Return the (x, y) coordinate for the center point of the cell that contains the specified text.  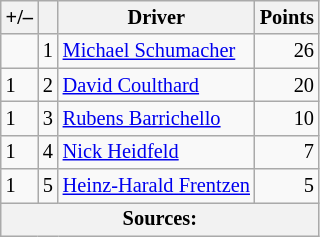
Rubens Barrichello (156, 118)
+/– (20, 17)
10 (287, 118)
Points (287, 17)
26 (287, 51)
20 (287, 85)
7 (287, 152)
Michael Schumacher (156, 51)
4 (48, 152)
David Coulthard (156, 85)
Heinz-Harald Frentzen (156, 186)
2 (48, 85)
3 (48, 118)
Driver (156, 17)
Nick Heidfeld (156, 152)
Sources: (160, 219)
